Determine the [X, Y] coordinate at the center of the cell enclosing the given text.  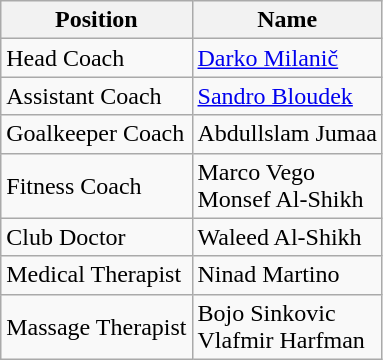
Sandro Bloudek [287, 96]
Name [287, 20]
Assistant Coach [96, 96]
Massage Therapist [96, 326]
Position [96, 20]
Head Coach [96, 58]
Waleed Al-Shikh [287, 237]
Marco Vego Monsef Al-Shikh [287, 186]
Bojo Sinkovic Vlafmir Harfman [287, 326]
Fitness Coach [96, 186]
Club Doctor [96, 237]
Goalkeeper Coach [96, 134]
Darko Milanič [287, 58]
Abdullslam Jumaa [287, 134]
Ninad Martino [287, 275]
Medical Therapist [96, 275]
